From the cell containing the given text, extract its center point as (X, Y) coordinate. 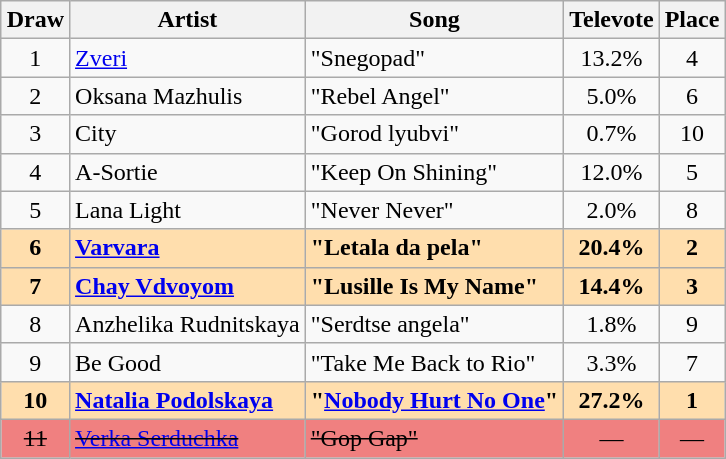
3.3% (612, 362)
11 (35, 438)
"Gorod lyubvi" (434, 134)
Televote (612, 20)
14.4% (612, 286)
Anzhelika Rudnitskaya (188, 324)
City (188, 134)
Place (692, 20)
"Nobody Hurt No One" (434, 400)
Oksana Mazhulis (188, 96)
1.8% (612, 324)
Chay Vdvoyom (188, 286)
"Letala da pela" (434, 248)
A-Sortie (188, 172)
27.2% (612, 400)
20.4% (612, 248)
Natalia Podolskaya (188, 400)
"Snegopad" (434, 58)
"Lusille Is My Name" (434, 286)
13.2% (612, 58)
"Rebel Angel" (434, 96)
0.7% (612, 134)
Artist (188, 20)
Song (434, 20)
12.0% (612, 172)
"Never Never" (434, 210)
"Gop Gap" (434, 438)
"Take Me Back to Rio" (434, 362)
Be Good (188, 362)
"Keep On Shining" (434, 172)
Varvara (188, 248)
Draw (35, 20)
5.0% (612, 96)
Verka Serduchka (188, 438)
2.0% (612, 210)
Lana Light (188, 210)
"Serdtse angela" (434, 324)
Zveri (188, 58)
